Find where the given text appears and provide that cell's center as [X, Y] coordinate. 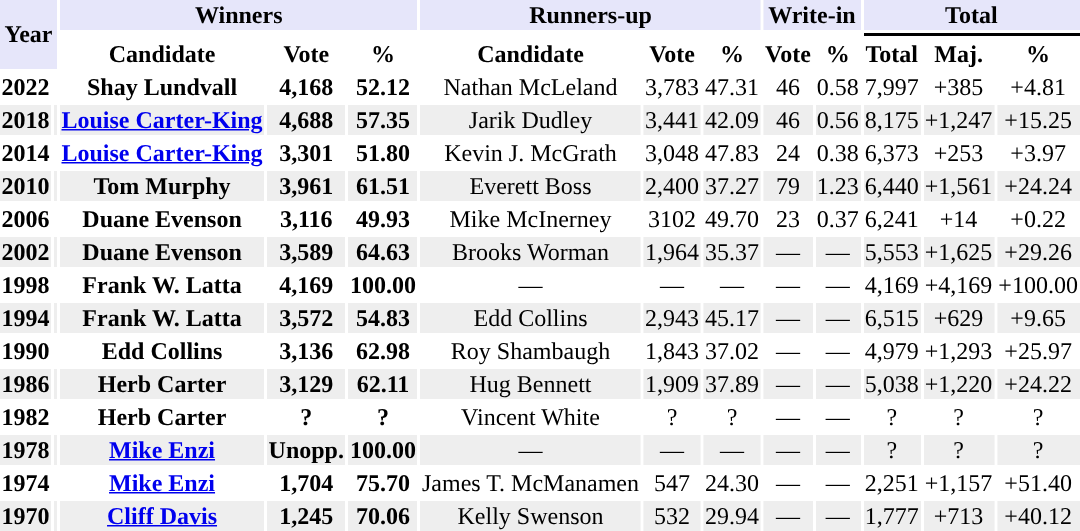
3,116 [306, 219]
Unopp. [306, 450]
24 [788, 153]
6,373 [892, 153]
3,589 [306, 252]
1970 [26, 516]
+25.97 [1038, 351]
2,400 [672, 186]
0.58 [838, 87]
37.02 [732, 351]
Shay Lundvall [162, 87]
+4.81 [1038, 87]
+253 [958, 153]
70.06 [382, 516]
+100.00 [1038, 285]
1,964 [672, 252]
+0.22 [1038, 219]
62.11 [382, 384]
24.30 [732, 483]
1990 [26, 351]
2,251 [892, 483]
0.38 [838, 153]
1998 [26, 285]
2022 [26, 87]
1,909 [672, 384]
0.37 [838, 219]
37.27 [732, 186]
4,979 [892, 351]
1,843 [672, 351]
1,777 [892, 516]
2002 [26, 252]
61.51 [382, 186]
62.98 [382, 351]
6,241 [892, 219]
+4,169 [958, 285]
3,441 [672, 120]
+9.65 [1038, 318]
547 [672, 483]
1982 [26, 417]
2018 [26, 120]
Roy Shambaugh [530, 351]
2014 [26, 153]
Jarik Dudley [530, 120]
57.35 [382, 120]
1994 [26, 318]
79 [788, 186]
Kevin J. McGrath [530, 153]
29.94 [732, 516]
1978 [26, 450]
Mike McInerney [530, 219]
47.31 [732, 87]
1,245 [306, 516]
Maj. [958, 54]
3,961 [306, 186]
49.93 [382, 219]
+15.25 [1038, 120]
+1,293 [958, 351]
Cliff Davis [162, 516]
Vincent White [530, 417]
+1,220 [958, 384]
5,038 [892, 384]
47.83 [732, 153]
+1,157 [958, 483]
Write-in [812, 15]
0.56 [838, 120]
8,175 [892, 120]
+40.12 [1038, 516]
+24.24 [1038, 186]
51.80 [382, 153]
Nathan McLeland [530, 87]
+51.40 [1038, 483]
4,688 [306, 120]
1986 [26, 384]
532 [672, 516]
+3.97 [1038, 153]
+713 [958, 516]
Hug Bennett [530, 384]
2006 [26, 219]
6,515 [892, 318]
52.12 [382, 87]
3,129 [306, 384]
1974 [26, 483]
42.09 [732, 120]
37.89 [732, 384]
Runners-up [590, 15]
3,048 [672, 153]
3,136 [306, 351]
Winners [238, 15]
Everett Boss [530, 186]
3,783 [672, 87]
35.37 [732, 252]
+1,625 [958, 252]
1.23 [838, 186]
49.70 [732, 219]
James T. McManamen [530, 483]
54.83 [382, 318]
3102 [672, 219]
5,553 [892, 252]
64.63 [382, 252]
+29.26 [1038, 252]
+24.22 [1038, 384]
Brooks Worman [530, 252]
2,943 [672, 318]
+1,561 [958, 186]
2010 [26, 186]
6,440 [892, 186]
+1,247 [958, 120]
7,997 [892, 87]
23 [788, 219]
+385 [958, 87]
45.17 [732, 318]
3,572 [306, 318]
Tom Murphy [162, 186]
4,168 [306, 87]
3,301 [306, 153]
Kelly Swenson [530, 516]
Year [28, 34]
75.70 [382, 483]
+14 [958, 219]
+629 [958, 318]
1,704 [306, 483]
